Scan for the cell matching the given text and deliver its (X, Y) coordinate at center. 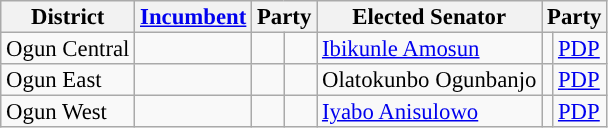
Ibikunle Amosun (430, 49)
Ogun East (68, 80)
Elected Senator (430, 17)
Incumbent (194, 17)
Olatokunbo Ogunbanjo (430, 80)
Ogun West (68, 112)
District (68, 17)
Iyabo Anisulowo (430, 112)
Ogun Central (68, 49)
